For the text-containing cell, return its midpoint in (X, Y) coordinate format. 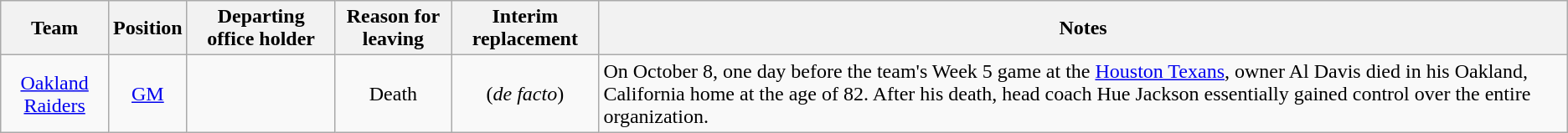
Reason for leaving (394, 28)
Team (55, 28)
Notes (1083, 28)
Oakland Raiders (55, 94)
(de facto) (525, 94)
Position (147, 28)
Death (394, 94)
Interim replacement (525, 28)
GM (147, 94)
Departing office holder (261, 28)
